Return the (X, Y) coordinate for the center point of the cell that contains the specified text.  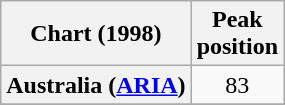
Australia (ARIA) (96, 85)
Chart (1998) (96, 34)
Peakposition (237, 34)
83 (237, 85)
